Detect which cell encompasses the target text, then output its (x, y) center coordinate. 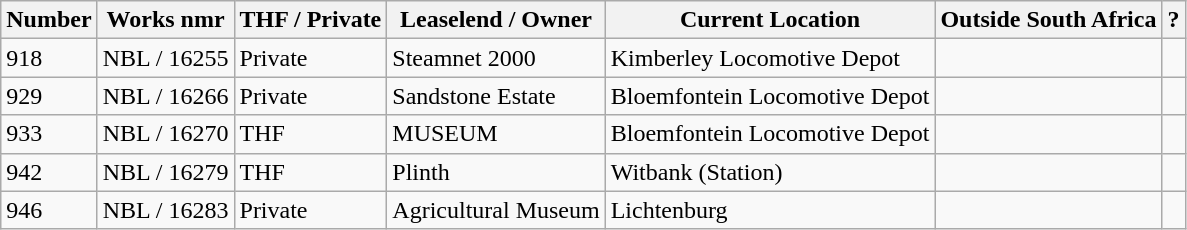
946 (49, 210)
Current Location (770, 20)
Kimberley Locomotive Depot (770, 58)
933 (49, 134)
918 (49, 58)
? (1174, 20)
Sandstone Estate (496, 96)
Steamnet 2000 (496, 58)
Works nmr (166, 20)
NBL / 16283 (166, 210)
NBL / 16270 (166, 134)
Lichtenburg (770, 210)
Agricultural Museum (496, 210)
Plinth (496, 172)
NBL / 16255 (166, 58)
Leaselend / Owner (496, 20)
NBL / 16266 (166, 96)
THF / Private (310, 20)
NBL / 16279 (166, 172)
Outside South Africa (1048, 20)
Witbank (Station) (770, 172)
929 (49, 96)
Number (49, 20)
MUSEUM (496, 134)
942 (49, 172)
